Capture the cell that displays the provided text and extract its (x, y) central coordinate. 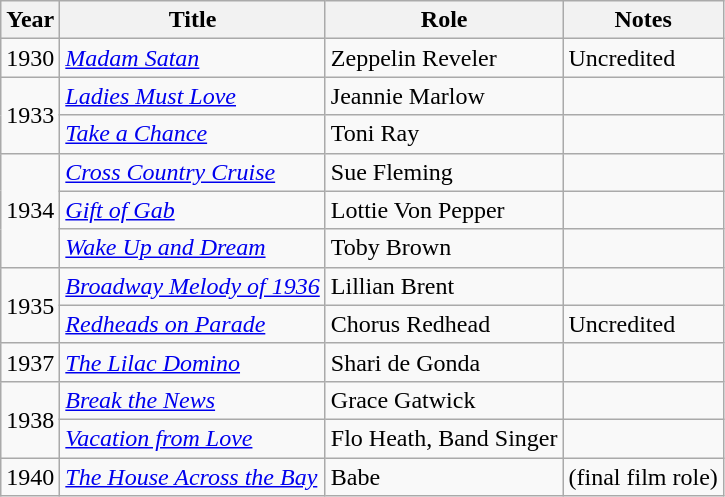
Jeannie Marlow (444, 96)
Lillian Brent (444, 286)
Flo Heath, Band Singer (444, 438)
1935 (30, 305)
Cross Country Cruise (192, 172)
The House Across the Bay (192, 477)
Take a Chance (192, 134)
1934 (30, 210)
1933 (30, 115)
(final film role) (643, 477)
Toni Ray (444, 134)
Sue Fleming (444, 172)
Babe (444, 477)
Chorus Redhead (444, 324)
Ladies Must Love (192, 96)
Broadway Melody of 1936 (192, 286)
1940 (30, 477)
Break the News (192, 400)
Redheads on Parade (192, 324)
Zeppelin Reveler (444, 58)
Title (192, 20)
Grace Gatwick (444, 400)
Gift of Gab (192, 210)
Year (30, 20)
Lottie Von Pepper (444, 210)
1937 (30, 362)
Madam Satan (192, 58)
Role (444, 20)
Toby Brown (444, 248)
The Lilac Domino (192, 362)
Wake Up and Dream (192, 248)
1930 (30, 58)
Vacation from Love (192, 438)
Shari de Gonda (444, 362)
Notes (643, 20)
1938 (30, 419)
